From the cell containing the given text, extract its center point as [X, Y] coordinate. 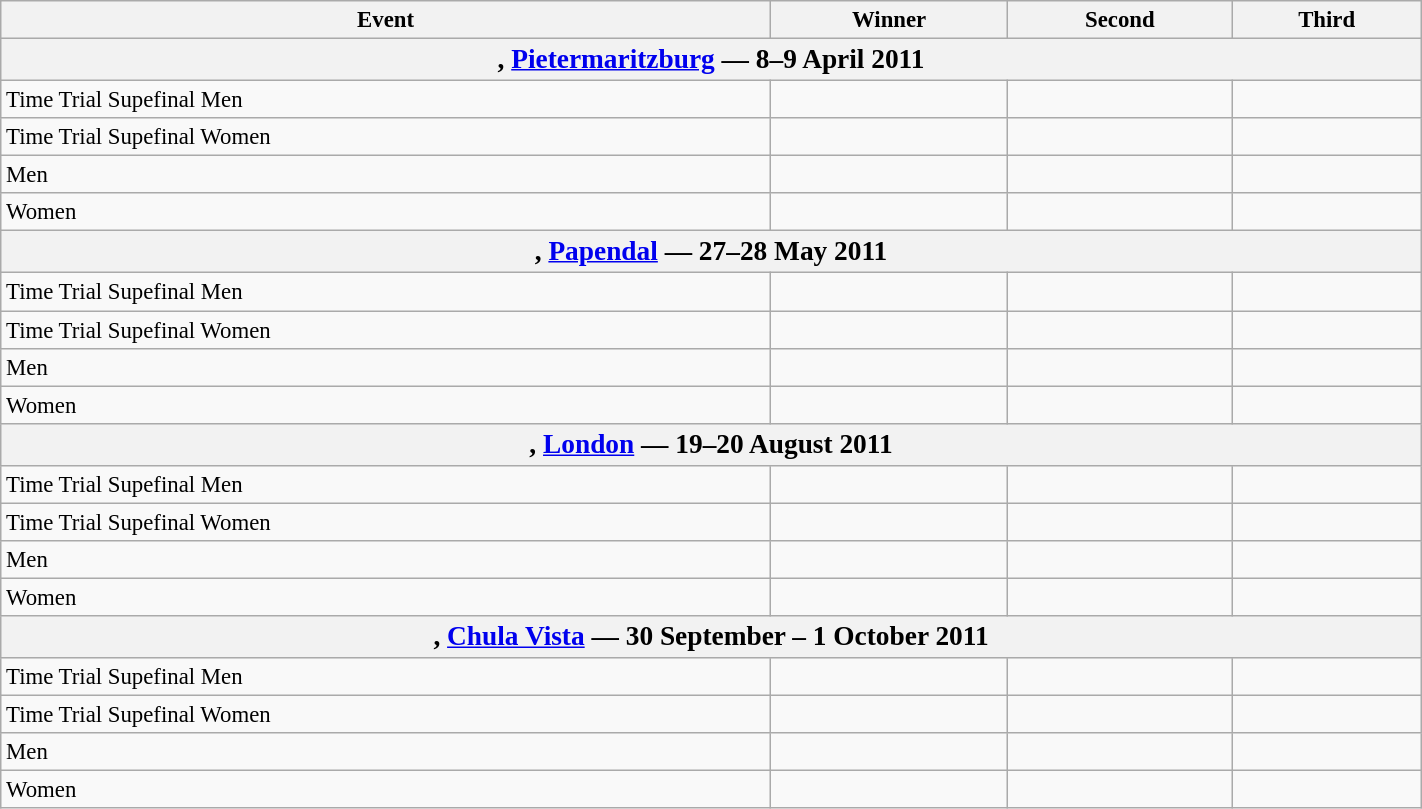
Event [386, 20]
, London — 19–20 August 2011 [711, 444]
, Pietermaritzburg — 8–9 April 2011 [711, 60]
Winner [888, 20]
, Chula Vista — 30 September – 1 October 2011 [711, 637]
Second [1120, 20]
, Papendal — 27–28 May 2011 [711, 252]
Third [1326, 20]
